Identify which cell holds the provided text, then report its [x, y] central coordinate. 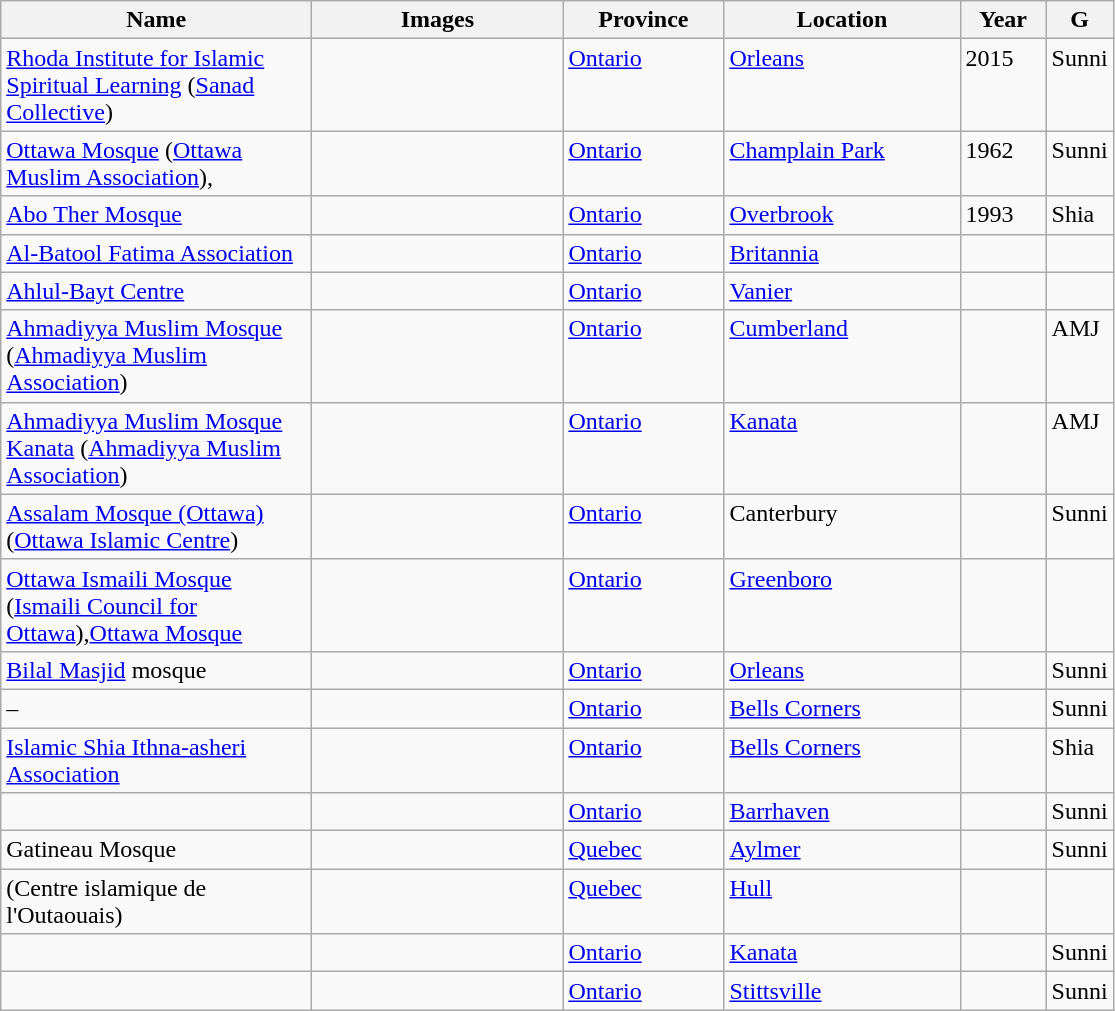
Province [644, 20]
Ottawa Ismaili Mosque (Ismaili Council for Ottawa),Ottawa Mosque [156, 605]
G [1080, 20]
Overbrook [842, 215]
Ahmadiyya Muslim Mosque (Ahmadiyya Muslim Association) [156, 356]
Location [842, 20]
Images [438, 20]
Islamic Shia Ithna-asheri Association [156, 760]
Ahlul-Bayt Centre [156, 291]
Cumberland [842, 356]
Stittsville [842, 991]
Rhoda Institute for Islamic Spiritual Learning (Sanad Collective) [156, 85]
Britannia [842, 253]
Champlain Park [842, 164]
Ottawa Mosque (Ottawa Muslim Association), [156, 164]
Name [156, 20]
Gatineau Mosque [156, 850]
(Centre islamique de l'Outaouais) [156, 902]
2015 [1003, 85]
Ahmadiyya Muslim Mosque Kanata (Ahmadiyya Muslim Association) [156, 448]
Vanier [842, 291]
Abo Ther Mosque [156, 215]
Al-Batool Fatima Association [156, 253]
Year [1003, 20]
Canterbury [842, 526]
Assalam Mosque (Ottawa) (Ottawa Islamic Centre) [156, 526]
Aylmer [842, 850]
Hull [842, 902]
1993 [1003, 215]
1962 [1003, 164]
– [156, 708]
Greenboro [842, 605]
Bilal Masjid mosque [156, 670]
Barrhaven [842, 812]
